Return (x, y) of the center of cell containing provided text 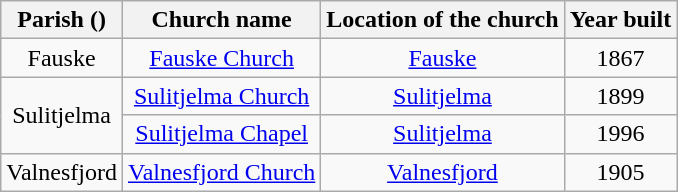
Valnesfjord Church (221, 172)
Sulitjelma Chapel (221, 134)
1996 (620, 134)
1899 (620, 96)
Fauske Church (221, 58)
Church name (221, 20)
Year built (620, 20)
Location of the church (442, 20)
Parish () (62, 20)
1867 (620, 58)
Sulitjelma Church (221, 96)
1905 (620, 172)
